Search for the cell housing the specified text and yield its [x, y] center coordinate. 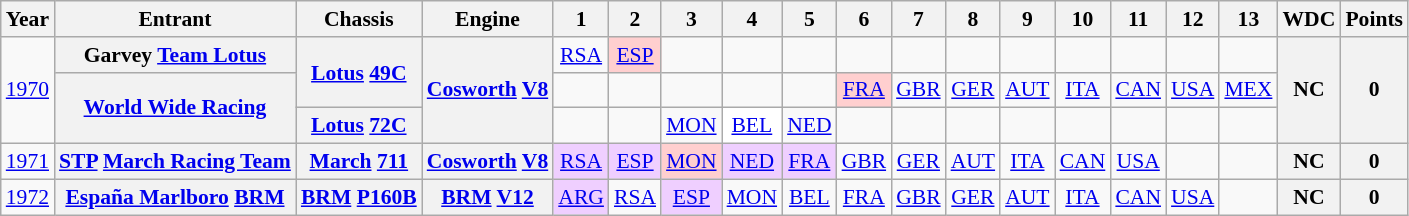
13 [1248, 19]
3 [692, 19]
ARG [581, 197]
10 [1083, 19]
Year [28, 19]
4 [752, 19]
Lotus 72C [359, 126]
España Marlboro BRM [175, 197]
12 [1192, 19]
9 [1027, 19]
1971 [28, 162]
World Wide Racing [175, 108]
Chassis [359, 19]
March 711 [359, 162]
Lotus 49C [359, 72]
Engine [488, 19]
1 [581, 19]
6 [864, 19]
Entrant [175, 19]
Points [1374, 19]
5 [809, 19]
WDC [1308, 19]
1972 [28, 197]
Garvey Team Lotus [175, 55]
MEX [1248, 90]
1970 [28, 90]
11 [1138, 19]
BRM P160B [359, 197]
BRM V12 [488, 197]
8 [973, 19]
STP March Racing Team [175, 162]
7 [918, 19]
2 [635, 19]
